Extract the [X, Y] coordinate from the center of the cell holding the provided text.  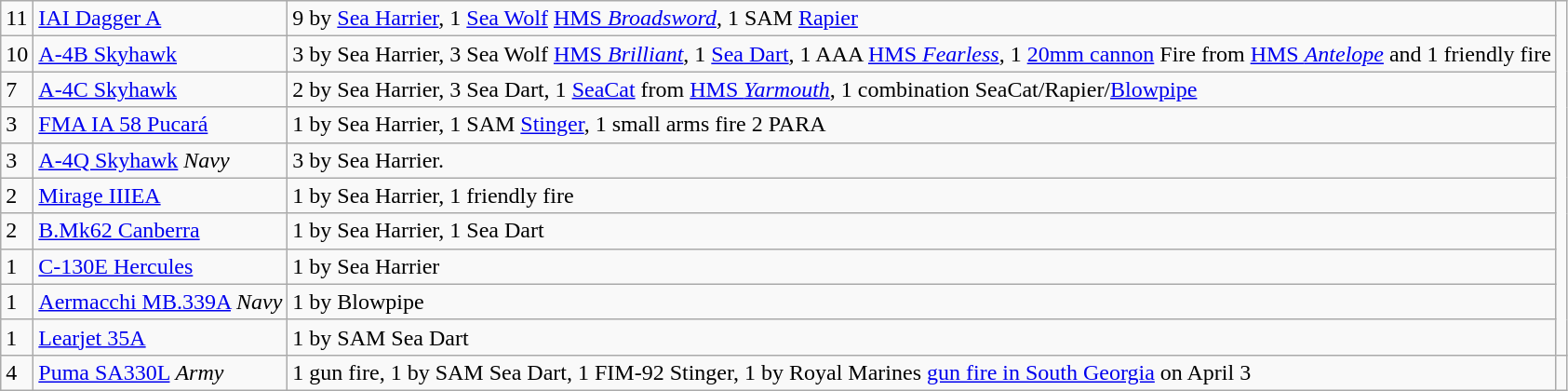
A-4B Skyhawk [160, 54]
A-4Q Skyhawk Navy [160, 160]
3 by Sea Harrier. [922, 160]
A-4C Skyhawk [160, 89]
3 by Sea Harrier, 3 Sea Wolf HMS Brilliant, 1 Sea Dart, 1 AAA HMS Fearless, 1 20mm cannon Fire from HMS Antelope and 1 friendly fire [922, 54]
2 by Sea Harrier, 3 Sea Dart, 1 SeaCat from HMS Yarmouth, 1 combination SeaCat/Rapier/Blowpipe [922, 89]
11 [17, 19]
1 by SAM Sea Dart [922, 337]
1 by Sea Harrier [922, 266]
1 by Sea Harrier, 1 Sea Dart [922, 231]
1 by Sea Harrier, 1 SAM Stinger, 1 small arms fire 2 PARA [922, 125]
IAI Dagger A [160, 19]
B.Mk62 Canberra [160, 231]
Aermacchi MB.339A Navy [160, 302]
Puma SA330L Army [160, 372]
1 by Blowpipe [922, 302]
Mirage IIIEA [160, 195]
C-130E Hercules [160, 266]
1 by Sea Harrier, 1 friendly fire [922, 195]
1 gun fire, 1 by SAM Sea Dart, 1 FIM-92 Stinger, 1 by Royal Marines gun fire in South Georgia on April 3 [922, 372]
4 [17, 372]
10 [17, 54]
7 [17, 89]
Learjet 35A [160, 337]
FMA IA 58 Pucará [160, 125]
9 by Sea Harrier, 1 Sea Wolf HMS Broadsword, 1 SAM Rapier [922, 19]
